Return the (X, Y) coordinate for the center point of the cell that contains the specified text.  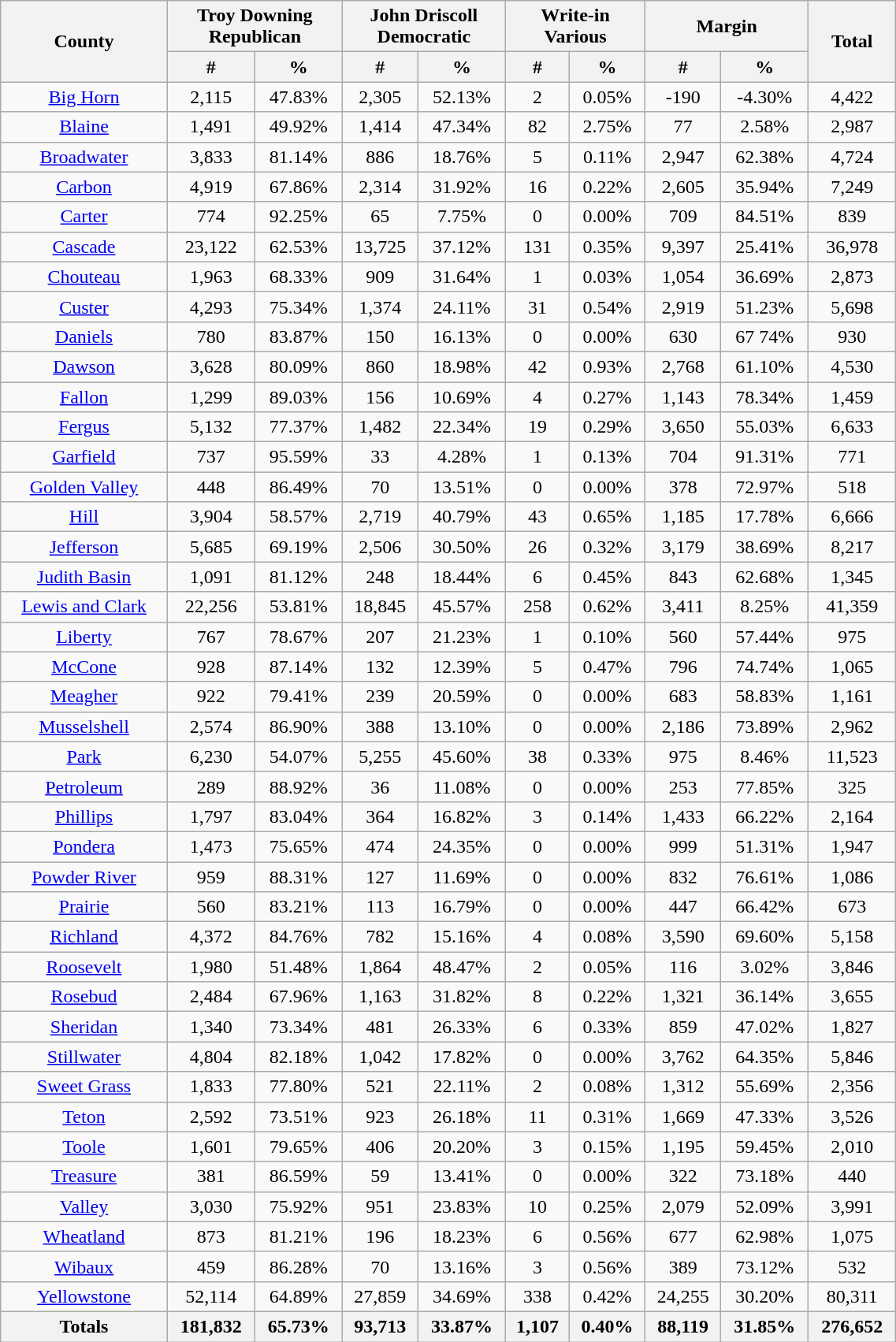
0.25% (608, 1206)
1,054 (683, 277)
Hill (84, 517)
0.42% (608, 1296)
1,980 (211, 967)
10 (537, 1206)
13.51% (462, 487)
83.04% (298, 816)
89.03% (298, 396)
1,042 (380, 1057)
34.69% (462, 1296)
95.59% (298, 457)
20.20% (462, 1147)
3,628 (211, 366)
3,179 (683, 547)
77.85% (764, 786)
0.03% (608, 277)
4,724 (853, 157)
55.03% (764, 427)
38.69% (764, 547)
999 (683, 846)
41,359 (853, 607)
47.33% (764, 1117)
1,075 (853, 1236)
782 (380, 937)
35.94% (764, 187)
Meagher (84, 697)
82.18% (298, 1057)
24,255 (683, 1296)
325 (853, 786)
Yellowstone (84, 1296)
80,311 (853, 1296)
24.11% (462, 307)
0.54% (608, 307)
253 (683, 786)
81.12% (298, 577)
Park (84, 757)
406 (380, 1147)
75.65% (298, 846)
1,345 (853, 577)
381 (211, 1177)
77 (683, 127)
Margin (727, 27)
364 (380, 816)
Totals (84, 1326)
79.41% (298, 697)
774 (211, 217)
5,846 (853, 1057)
1,312 (683, 1087)
Carter (84, 217)
17.82% (462, 1057)
1,827 (853, 1027)
91.31% (764, 457)
Golden Valley (84, 487)
43 (537, 517)
64.35% (764, 1057)
12.39% (462, 667)
521 (380, 1087)
23,122 (211, 247)
72.97% (764, 487)
88.92% (298, 786)
3,846 (853, 967)
73.12% (764, 1266)
11 (537, 1117)
0.47% (608, 667)
13.10% (462, 727)
John DriscollDemocratic (424, 27)
65 (380, 217)
4,372 (211, 937)
73.89% (764, 727)
Chouteau (84, 277)
3,030 (211, 1206)
Wibaux (84, 1266)
3,590 (683, 937)
86.59% (298, 1177)
1,864 (380, 967)
81.14% (298, 157)
93,713 (380, 1326)
Prairie (84, 907)
Carbon (84, 187)
6,666 (853, 517)
0.31% (608, 1117)
30.50% (462, 547)
57.44% (764, 637)
Wheatland (84, 1236)
Pondera (84, 846)
45.60% (462, 757)
73.34% (298, 1027)
532 (853, 1266)
951 (380, 1206)
1,797 (211, 816)
18.44% (462, 577)
58.57% (298, 517)
11,523 (853, 757)
2,506 (380, 547)
0.15% (608, 1147)
1,163 (380, 997)
26.18% (462, 1117)
2,314 (380, 187)
3,650 (683, 427)
2,305 (380, 97)
16.13% (462, 336)
67.96% (298, 997)
2,079 (683, 1206)
1,833 (211, 1087)
928 (211, 667)
25.41% (764, 247)
51.23% (764, 307)
Daniels (84, 336)
378 (683, 487)
Broadwater (84, 157)
2.58% (764, 127)
156 (380, 396)
68.33% (298, 277)
7.75% (462, 217)
51.48% (298, 967)
-190 (683, 97)
704 (683, 457)
6,230 (211, 757)
0.10% (608, 637)
0.29% (608, 427)
47.34% (462, 127)
Sweet Grass (84, 1087)
Toole (84, 1147)
0.93% (608, 366)
3,655 (853, 997)
Teton (84, 1117)
2,947 (683, 157)
54.07% (298, 757)
86.28% (298, 1266)
Rosebud (84, 997)
11.08% (462, 786)
2,010 (853, 1147)
1,414 (380, 127)
73.51% (298, 1117)
Big Horn (84, 97)
Garfield (84, 457)
16.79% (462, 907)
3.02% (764, 967)
2,768 (683, 366)
45.57% (462, 607)
McCone (84, 667)
20.59% (462, 697)
62.68% (764, 577)
31.64% (462, 277)
86.90% (298, 727)
78.67% (298, 637)
474 (380, 846)
51.31% (764, 846)
80.09% (298, 366)
Valley (84, 1206)
0.45% (608, 577)
322 (683, 1177)
13.41% (462, 1177)
1,161 (853, 697)
1,459 (853, 396)
1,963 (211, 277)
2,356 (853, 1087)
2.75% (608, 127)
780 (211, 336)
Powder River (84, 877)
196 (380, 1236)
62.98% (764, 1236)
77.80% (298, 1087)
Judith Basin (84, 577)
0.35% (608, 247)
10.69% (462, 396)
17.78% (764, 517)
2,919 (683, 307)
59.45% (764, 1147)
839 (853, 217)
Roosevelt (84, 967)
30.20% (764, 1296)
127 (380, 877)
2,962 (853, 727)
1,091 (211, 577)
1,185 (683, 517)
79.65% (298, 1147)
18.98% (462, 366)
21.23% (462, 637)
24.35% (462, 846)
1,107 (537, 1326)
2,484 (211, 997)
78.34% (764, 396)
65.73% (298, 1326)
338 (537, 1296)
61.10% (764, 366)
38 (537, 757)
67 74% (764, 336)
1,143 (683, 396)
23.83% (462, 1206)
64.89% (298, 1296)
3,411 (683, 607)
0.65% (608, 517)
1,340 (211, 1027)
1,374 (380, 307)
Treasure (84, 1177)
33 (380, 457)
0.32% (608, 547)
Lewis and Clark (84, 607)
132 (380, 667)
83.21% (298, 907)
Fallon (84, 396)
36 (380, 786)
1,491 (211, 127)
76.61% (764, 877)
116 (683, 967)
47.83% (298, 97)
Richland (84, 937)
36,978 (853, 247)
481 (380, 1027)
42 (537, 366)
843 (683, 577)
150 (380, 336)
4,804 (211, 1057)
959 (211, 877)
22,256 (211, 607)
92.25% (298, 217)
459 (211, 1266)
447 (683, 907)
33.87% (462, 1326)
2,186 (683, 727)
683 (683, 697)
Jefferson (84, 547)
27,859 (380, 1296)
0.27% (608, 396)
-4.30% (764, 97)
87.14% (298, 667)
8,217 (853, 547)
Musselshell (84, 727)
3,833 (211, 157)
239 (380, 697)
922 (211, 697)
66.42% (764, 907)
1,433 (683, 816)
81.21% (298, 1236)
84.76% (298, 937)
0.14% (608, 816)
77.37% (298, 427)
677 (683, 1236)
1,195 (683, 1147)
69.60% (764, 937)
5,255 (380, 757)
767 (211, 637)
13.16% (462, 1266)
2,873 (853, 277)
31.82% (462, 997)
276,652 (853, 1326)
86.49% (298, 487)
859 (683, 1027)
0.62% (608, 607)
4.28% (462, 457)
2,592 (211, 1117)
3,904 (211, 517)
16 (537, 187)
County (84, 41)
84.51% (764, 217)
4,919 (211, 187)
1,669 (683, 1117)
75.34% (298, 307)
Total (853, 41)
62.53% (298, 247)
36.69% (764, 277)
Cascade (84, 247)
16.82% (462, 816)
909 (380, 277)
Petroleum (84, 786)
796 (683, 667)
Liberty (84, 637)
2,115 (211, 97)
Phillips (84, 816)
1,086 (853, 877)
4,530 (853, 366)
518 (853, 487)
289 (211, 786)
31 (537, 307)
40.79% (462, 517)
62.38% (764, 157)
26 (537, 547)
3,762 (683, 1057)
31.85% (764, 1326)
73.18% (764, 1177)
49.92% (298, 127)
8.25% (764, 607)
440 (853, 1177)
59 (380, 1177)
37.12% (462, 247)
448 (211, 487)
5,158 (853, 937)
673 (853, 907)
15.16% (462, 937)
Write-inVarious (575, 27)
630 (683, 336)
66.22% (764, 816)
5,698 (853, 307)
886 (380, 157)
9,397 (683, 247)
53.81% (298, 607)
248 (380, 577)
69.19% (298, 547)
131 (537, 247)
2,605 (683, 187)
4,422 (853, 97)
Troy DowningRepublican (255, 27)
52.13% (462, 97)
18,845 (380, 607)
Dawson (84, 366)
5,132 (211, 427)
2,574 (211, 727)
22.11% (462, 1087)
Custer (84, 307)
389 (683, 1266)
1,065 (853, 667)
18.76% (462, 157)
1,601 (211, 1147)
19 (537, 427)
8.46% (764, 757)
0.13% (608, 457)
5,685 (211, 547)
88.31% (298, 877)
2,987 (853, 127)
22.34% (462, 427)
67.86% (298, 187)
930 (853, 336)
58.83% (764, 697)
83.87% (298, 336)
3,991 (853, 1206)
258 (537, 607)
13,725 (380, 247)
31.92% (462, 187)
Fergus (84, 427)
8 (537, 997)
1,473 (211, 846)
Sheridan (84, 1027)
0.40% (608, 1326)
11.69% (462, 877)
3,526 (853, 1117)
771 (853, 457)
207 (380, 637)
26.33% (462, 1027)
55.69% (764, 1087)
Stillwater (84, 1057)
18.23% (462, 1236)
2,164 (853, 816)
873 (211, 1236)
1,947 (853, 846)
7,249 (853, 187)
47.02% (764, 1027)
6,633 (853, 427)
Blaine (84, 127)
832 (683, 877)
52.09% (764, 1206)
74.74% (764, 667)
88,119 (683, 1326)
52,114 (211, 1296)
75.92% (298, 1206)
923 (380, 1117)
737 (211, 457)
181,832 (211, 1326)
388 (380, 727)
0.11% (608, 157)
860 (380, 366)
4,293 (211, 307)
709 (683, 217)
36.14% (764, 997)
113 (380, 907)
1,482 (380, 427)
1,321 (683, 997)
48.47% (462, 967)
1,299 (211, 396)
2,719 (380, 517)
82 (537, 127)
